Output the (X, Y) coordinate of the center of the cell containing the given text.  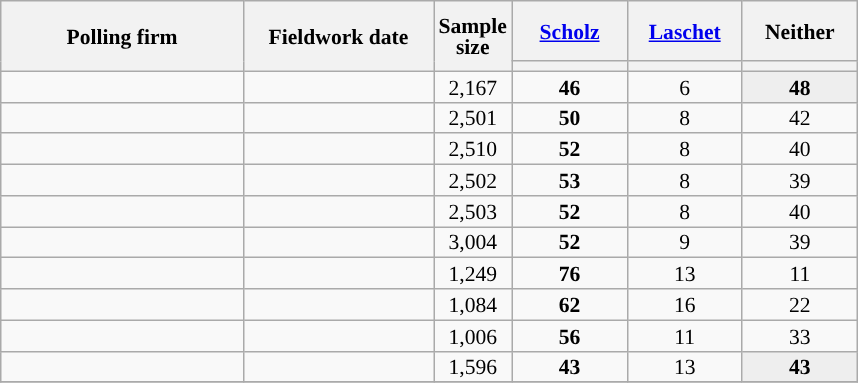
2,501 (473, 118)
62 (570, 304)
2,502 (473, 180)
50 (570, 118)
42 (800, 118)
1,084 (473, 304)
Neither (800, 31)
33 (800, 336)
Laschet (684, 31)
22 (800, 304)
Samplesize (473, 36)
1,596 (473, 366)
2,510 (473, 150)
1,249 (473, 274)
76 (570, 274)
48 (800, 86)
3,004 (473, 242)
53 (570, 180)
46 (570, 86)
56 (570, 336)
Polling firm (122, 36)
9 (684, 242)
1,006 (473, 336)
2,167 (473, 86)
16 (684, 304)
6 (684, 86)
Fieldwork date (338, 36)
2,503 (473, 212)
Scholz (570, 31)
